Locate the cell with the specified text and output its (x, y) center coordinate. 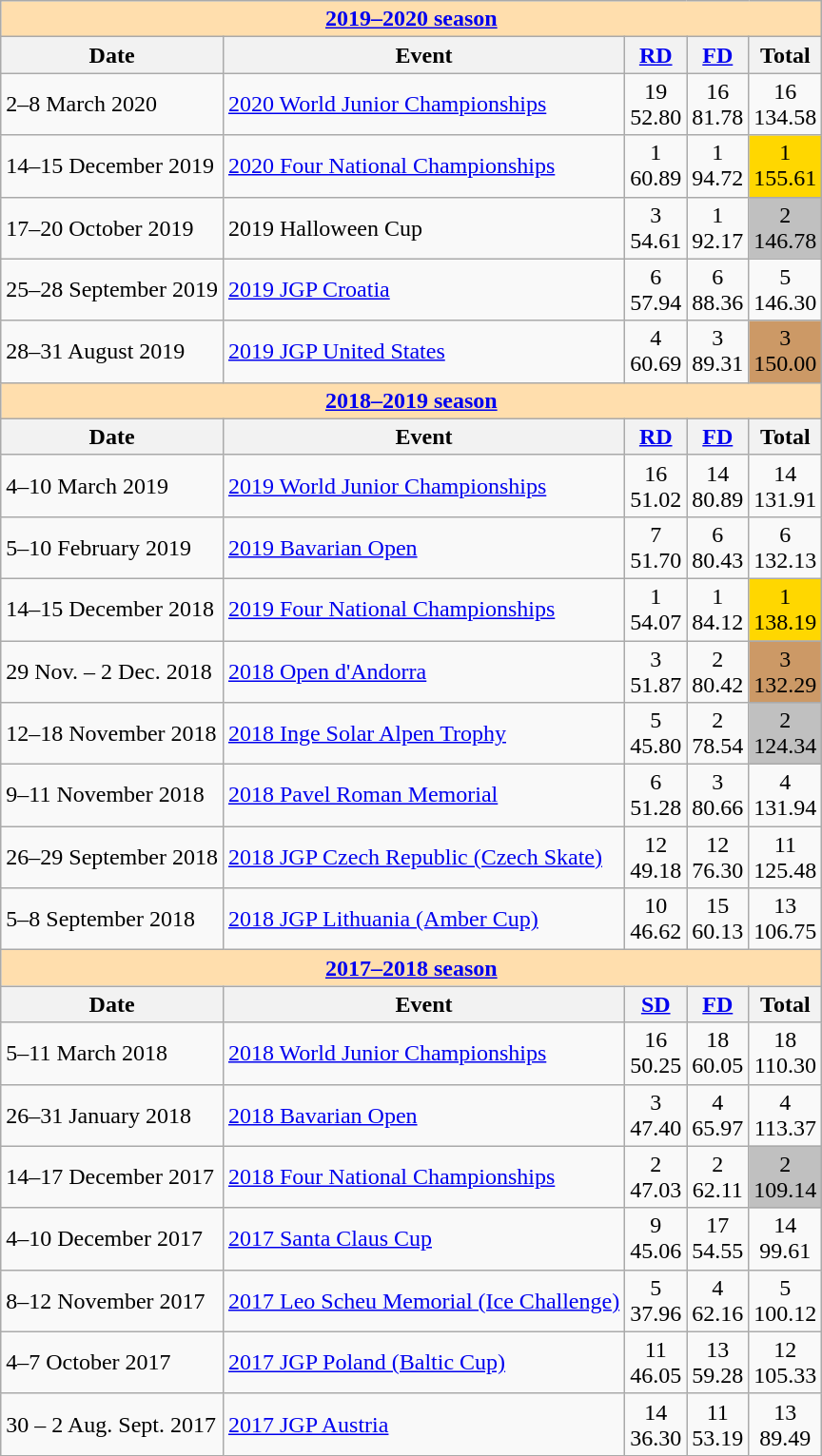
14–15 December 2018 (112, 609)
16 134.58 (786, 105)
2018 Four National Championships (423, 1177)
2018 JGP Lithuania (Amber Cup) (423, 919)
11 46.05 (656, 1362)
18 110.30 (786, 1054)
6 88.36 (717, 289)
12 49.18 (656, 858)
15 60.13 (717, 919)
2018 World Junior Championships (423, 1054)
13 59.28 (717, 1362)
2017 Santa Claus Cup (423, 1238)
14 131.91 (786, 485)
2020 Four National Championships (423, 165)
3 51.87 (656, 671)
2018 Bavarian Open (423, 1115)
2019 World Junior Championships (423, 485)
14–15 December 2019 (112, 165)
30 – 2 Aug. Sept. 2017 (112, 1425)
25–28 September 2019 (112, 289)
3 132.29 (786, 671)
2018 Pavel Roman Memorial (423, 795)
5 146.30 (786, 289)
3 80.66 (717, 795)
2 146.78 (786, 228)
5–11 March 2018 (112, 1054)
2018–2019 season (411, 400)
5–10 February 2019 (112, 548)
11 53.19 (717, 1425)
4 62.16 (717, 1301)
10 46.62 (656, 919)
2019 JGP Croatia (423, 289)
2019 Four National Championships (423, 609)
2019 Halloween Cup (423, 228)
SD (656, 1004)
5 100.12 (786, 1301)
5–8 September 2018 (112, 919)
9 45.06 (656, 1238)
14 99.61 (786, 1238)
13 89.49 (786, 1425)
1 54.07 (656, 609)
16 81.78 (717, 105)
26–29 September 2018 (112, 858)
3 150.00 (786, 352)
2018 Open d'Andorra (423, 671)
7 51.70 (656, 548)
4–7 October 2017 (112, 1362)
6 80.43 (717, 548)
12 105.33 (786, 1362)
2 62.11 (717, 1177)
2019 Bavarian Open (423, 548)
6 51.28 (656, 795)
2017 JGP Poland (Baltic Cup) (423, 1362)
28–31 August 2019 (112, 352)
2 80.42 (717, 671)
9–11 November 2018 (112, 795)
12 76.30 (717, 858)
2 124.34 (786, 734)
4 113.37 (786, 1115)
4 131.94 (786, 795)
3 47.40 (656, 1115)
2–8 March 2020 (112, 105)
4 60.69 (656, 352)
19 52.80 (656, 105)
2019 JGP United States (423, 352)
2018 JGP Czech Republic (Czech Skate) (423, 858)
26–31 January 2018 (112, 1115)
2 109.14 (786, 1177)
2018 Inge Solar Alpen Trophy (423, 734)
6 57.94 (656, 289)
4 65.97 (717, 1115)
16 50.25 (656, 1054)
3 89.31 (717, 352)
6 132.13 (786, 548)
1 92.17 (717, 228)
2017 JGP Austria (423, 1425)
13 106.75 (786, 919)
17–20 October 2019 (112, 228)
2 78.54 (717, 734)
2019–2020 season (411, 19)
17 54.55 (717, 1238)
2017–2018 season (411, 968)
29 Nov. – 2 Dec. 2018 (112, 671)
1 84.12 (717, 609)
8–12 November 2017 (112, 1301)
2 47.03 (656, 1177)
5 37.96 (656, 1301)
1 94.72 (717, 165)
3 54.61 (656, 228)
14–17 December 2017 (112, 1177)
2017 Leo Scheu Memorial (Ice Challenge) (423, 1301)
4–10 March 2019 (112, 485)
1 60.89 (656, 165)
18 60.05 (717, 1054)
1 138.19 (786, 609)
16 51.02 (656, 485)
14 36.30 (656, 1425)
2020 World Junior Championships (423, 105)
5 45.80 (656, 734)
4–10 December 2017 (112, 1238)
14 80.89 (717, 485)
1 155.61 (786, 165)
11 125.48 (786, 858)
12–18 November 2018 (112, 734)
